Detect which cell encompasses the target text, then output its (X, Y) center coordinate. 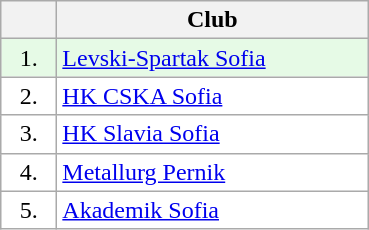
2. (29, 96)
5. (29, 210)
3. (29, 134)
Metallurg Pernik (212, 172)
Club (212, 20)
HK CSKA Sofia (212, 96)
Levski-Spartak Sofia (212, 58)
4. (29, 172)
Akademik Sofia (212, 210)
HK Slavia Sofia (212, 134)
1. (29, 58)
